Identify which cell holds the provided text, then report its (x, y) central coordinate. 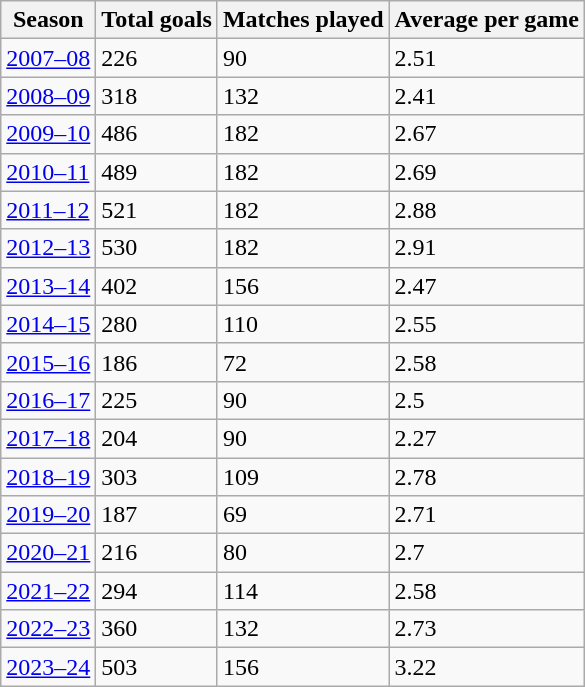
2.67 (486, 134)
109 (303, 477)
2010–11 (48, 172)
Total goals (157, 20)
280 (157, 324)
2011–12 (48, 210)
402 (157, 286)
2017–18 (48, 438)
2015–16 (48, 362)
216 (157, 553)
2023–24 (48, 667)
2.69 (486, 172)
530 (157, 248)
2013–14 (48, 286)
503 (157, 667)
3.22 (486, 667)
Season (48, 20)
80 (303, 553)
360 (157, 629)
2.91 (486, 248)
187 (157, 515)
2014–15 (48, 324)
2.73 (486, 629)
226 (157, 58)
2.41 (486, 96)
2.71 (486, 515)
2019–20 (48, 515)
2022–23 (48, 629)
225 (157, 400)
318 (157, 96)
2016–17 (48, 400)
110 (303, 324)
2.55 (486, 324)
294 (157, 591)
2018–19 (48, 477)
186 (157, 362)
486 (157, 134)
489 (157, 172)
2.47 (486, 286)
2.88 (486, 210)
114 (303, 591)
2.5 (486, 400)
2008–09 (48, 96)
2021–22 (48, 591)
2009–10 (48, 134)
2020–21 (48, 553)
2.51 (486, 58)
72 (303, 362)
303 (157, 477)
Average per game (486, 20)
521 (157, 210)
69 (303, 515)
2007–08 (48, 58)
2.27 (486, 438)
2.78 (486, 477)
204 (157, 438)
2012–13 (48, 248)
2.7 (486, 553)
Matches played (303, 20)
